Scan for the cell matching the given text and deliver its (x, y) coordinate at center. 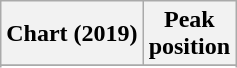
Peakposition (189, 34)
Chart (2019) (72, 34)
